Output the (X, Y) coordinate of the center of the cell containing the given text.  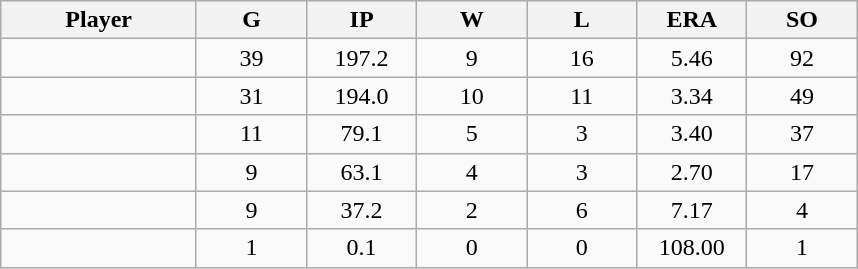
3.34 (692, 96)
0.1 (362, 248)
ERA (692, 20)
92 (802, 58)
10 (472, 96)
31 (251, 96)
197.2 (362, 58)
37.2 (362, 210)
G (251, 20)
49 (802, 96)
2.70 (692, 172)
63.1 (362, 172)
79.1 (362, 134)
6 (582, 210)
5 (472, 134)
L (582, 20)
37 (802, 134)
7.17 (692, 210)
16 (582, 58)
194.0 (362, 96)
3.40 (692, 134)
SO (802, 20)
5.46 (692, 58)
17 (802, 172)
IP (362, 20)
W (472, 20)
2 (472, 210)
39 (251, 58)
Player (99, 20)
108.00 (692, 248)
